Return (x, y) of the center of cell containing provided text 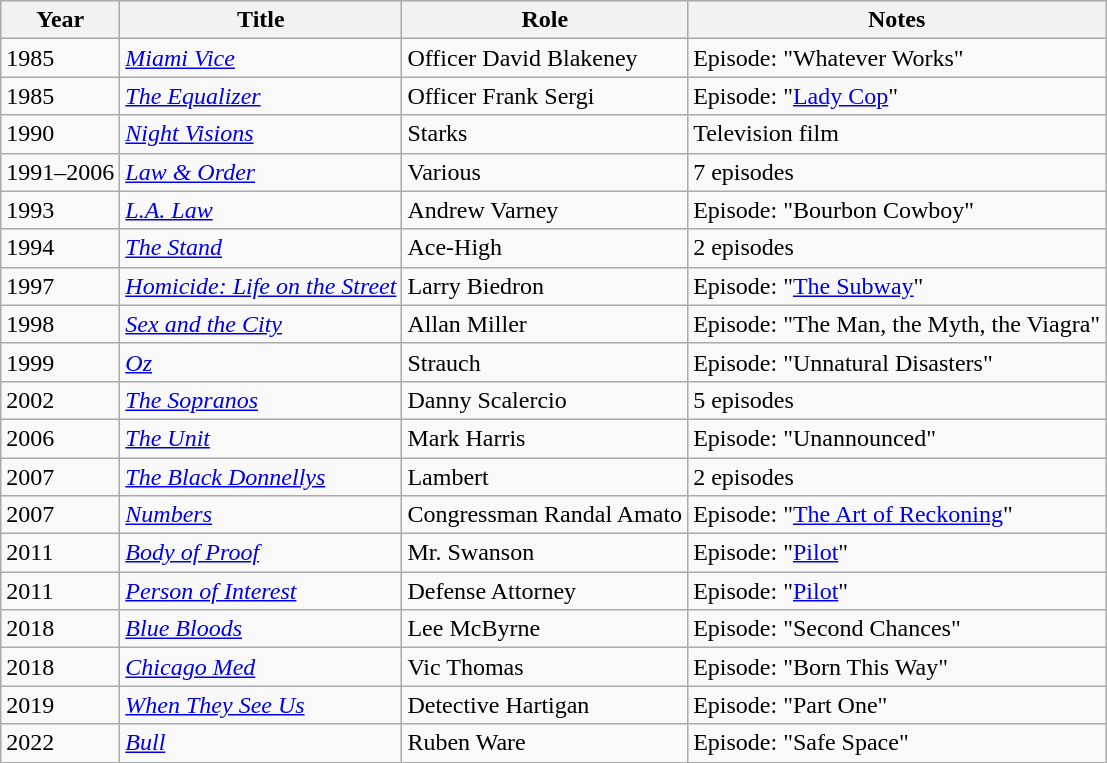
Episode: "The Subway" (897, 286)
Year (60, 20)
Allan Miller (545, 324)
Episode: "Part One" (897, 705)
Episode: "Lady Cop" (897, 96)
Miami Vice (261, 58)
1994 (60, 248)
Defense Attorney (545, 591)
Congressman Randal Amato (545, 515)
1998 (60, 324)
Bull (261, 743)
The Sopranos (261, 400)
When They See Us (261, 705)
2002 (60, 400)
Law & Order (261, 172)
Larry Biedron (545, 286)
Episode: "Safe Space" (897, 743)
Television film (897, 134)
2006 (60, 438)
Person of Interest (261, 591)
Role (545, 20)
L.A. Law (261, 210)
2019 (60, 705)
Episode: "Born This Way" (897, 667)
Lambert (545, 477)
1990 (60, 134)
1999 (60, 362)
Episode: "Whatever Works" (897, 58)
Sex and the City (261, 324)
Body of Proof (261, 553)
The Stand (261, 248)
Episode: "Bourbon Cowboy" (897, 210)
Mr. Swanson (545, 553)
The Equalizer (261, 96)
Episode: "The Art of Reckoning" (897, 515)
5 episodes (897, 400)
Night Visions (261, 134)
1997 (60, 286)
Danny Scalercio (545, 400)
The Unit (261, 438)
Chicago Med (261, 667)
Episode: "Second Chances" (897, 629)
Various (545, 172)
1991–2006 (60, 172)
Strauch (545, 362)
Mark Harris (545, 438)
Ace-High (545, 248)
Vic Thomas (545, 667)
Episode: "Unnatural Disasters" (897, 362)
Numbers (261, 515)
Title (261, 20)
Episode: "Unannounced" (897, 438)
Ruben Ware (545, 743)
Lee McByrne (545, 629)
Oz (261, 362)
Officer David Blakeney (545, 58)
Starks (545, 134)
Episode: "The Man, the Myth, the Viagra" (897, 324)
Homicide: Life on the Street (261, 286)
Blue Bloods (261, 629)
Detective Hartigan (545, 705)
Andrew Varney (545, 210)
2022 (60, 743)
1993 (60, 210)
7 episodes (897, 172)
Officer Frank Sergi (545, 96)
Notes (897, 20)
The Black Donnellys (261, 477)
